Scan for the cell matching the given text and deliver its (x, y) coordinate at center. 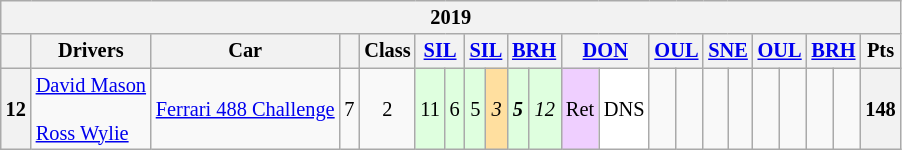
2 (387, 109)
11 (430, 109)
DON (605, 51)
Ferrari 488 Challenge (246, 109)
7 (349, 109)
David Mason Ross Wylie (91, 109)
Pts (880, 51)
3 (496, 109)
DNS (624, 109)
Drivers (91, 51)
2019 (451, 17)
148 (880, 109)
Class (387, 51)
6 (455, 109)
Ret (580, 109)
SNE (728, 51)
Car (246, 51)
